Return (x, y) of the center of cell containing provided text 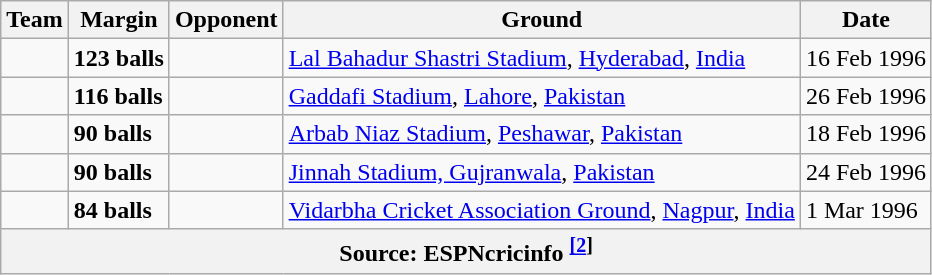
Jinnah Stadium, Gujranwala, Pakistan (542, 172)
123 balls (118, 58)
Team (35, 20)
Source: ESPNcricinfo [2] (466, 252)
1 Mar 1996 (866, 210)
Ground (542, 20)
Date (866, 20)
Gaddafi Stadium, Lahore, Pakistan (542, 96)
116 balls (118, 96)
18 Feb 1996 (866, 134)
84 balls (118, 210)
Lal Bahadur Shastri Stadium, Hyderabad, India (542, 58)
Opponent (226, 20)
Margin (118, 20)
Vidarbha Cricket Association Ground, Nagpur, India (542, 210)
Arbab Niaz Stadium, Peshawar, Pakistan (542, 134)
26 Feb 1996 (866, 96)
16 Feb 1996 (866, 58)
24 Feb 1996 (866, 172)
